Capture the cell that displays the provided text and extract its (x, y) central coordinate. 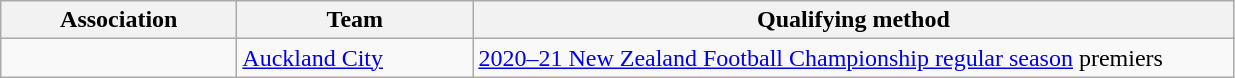
Team (355, 20)
Qualifying method (854, 20)
2020–21 New Zealand Football Championship regular season premiers (854, 58)
Association (119, 20)
Auckland City (355, 58)
